Determine the (X, Y) coordinate at the center of the cell enclosing the given text.  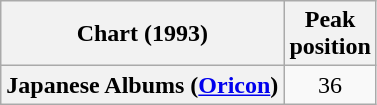
36 (330, 85)
Japanese Albums (Oricon) (142, 85)
Chart (1993) (142, 34)
Peak position (330, 34)
